For the text-containing cell, return its midpoint in [x, y] coordinate format. 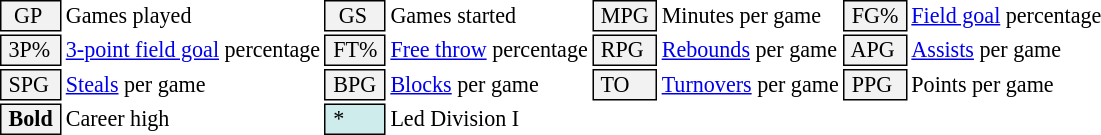
MPG [624, 16]
GP [30, 16]
FT% [356, 50]
TO [624, 85]
Steals per game [192, 85]
PPG [875, 85]
3-point field goal percentage [192, 50]
APG [875, 50]
3P% [30, 50]
Turnovers per game [750, 85]
Minutes per game [750, 16]
Blocks per game [489, 85]
RPG [624, 50]
BPG [356, 85]
Games played [192, 16]
GS [356, 16]
Rebounds per game [750, 50]
SPG [30, 85]
Games started [489, 16]
FG% [875, 16]
Free throw percentage [489, 50]
